Locate the cell with the specified text and output its [X, Y] center coordinate. 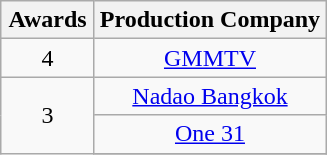
GMMTV [210, 58]
Awards [48, 20]
3 [48, 115]
Nadao Bangkok [210, 96]
One 31 [210, 134]
Production Company [210, 20]
4 [48, 58]
